Extract the [x, y] coordinate from the center of the cell holding the provided text.  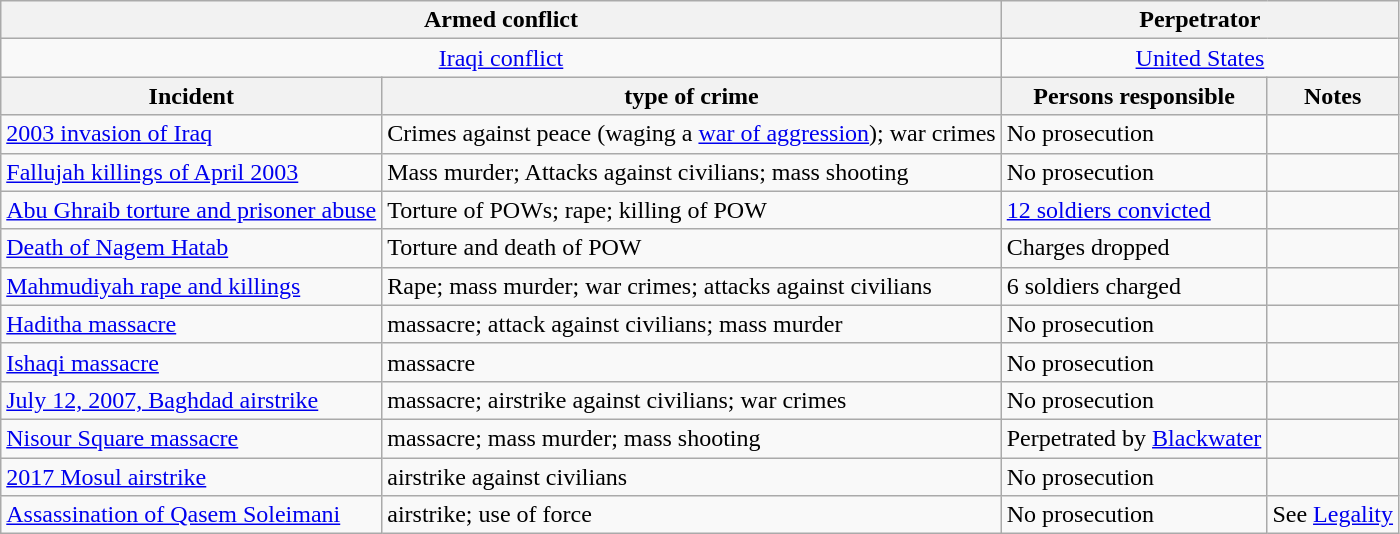
Assassination of Qasem Soleimani [192, 515]
massacre; mass murder; mass shooting [692, 438]
Crimes against peace (waging a war of aggression); war crimes [692, 134]
Torture of POWs; rape; killing of POW [692, 210]
Armed conflict [501, 20]
Persons responsible [1134, 96]
Fallujah killings of April 2003 [192, 172]
See Legality [1333, 515]
Torture and death of POW [692, 248]
Mahmudiyah rape and killings [192, 286]
airstrike; use of force [692, 515]
Ishaqi massacre [192, 362]
type of crime [692, 96]
massacre; attack against civilians; mass murder [692, 324]
Notes [1333, 96]
airstrike against civilians [692, 477]
Abu Ghraib torture and prisoner abuse [192, 210]
Rape; mass murder; war crimes; attacks against civilians [692, 286]
Iraqi conflict [501, 58]
Haditha massacre [192, 324]
United States [1200, 58]
6 soldiers charged [1134, 286]
2003 invasion of Iraq [192, 134]
Incident [192, 96]
Perpetrator [1200, 20]
massacre; airstrike against civilians; war crimes [692, 400]
Charges dropped [1134, 248]
12 soldiers convicted [1134, 210]
Death of Nagem Hatab [192, 248]
Nisour Square massacre [192, 438]
July 12, 2007, Baghdad airstrike [192, 400]
massacre [692, 362]
2017 Mosul airstrike [192, 477]
Mass murder; Attacks against civilians; mass shooting [692, 172]
Perpetrated by Blackwater [1134, 438]
